Locate the cell with the specified text and output its (x, y) center coordinate. 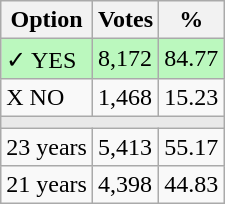
8,172 (125, 59)
1,468 (125, 97)
Option (47, 20)
✓ YES (47, 59)
55.17 (192, 147)
84.77 (192, 59)
4,398 (125, 185)
23 years (47, 147)
21 years (47, 185)
44.83 (192, 185)
15.23 (192, 97)
% (192, 20)
5,413 (125, 147)
X NO (47, 97)
Votes (125, 20)
